Find where the given text appears and provide that cell's center as [x, y] coordinate. 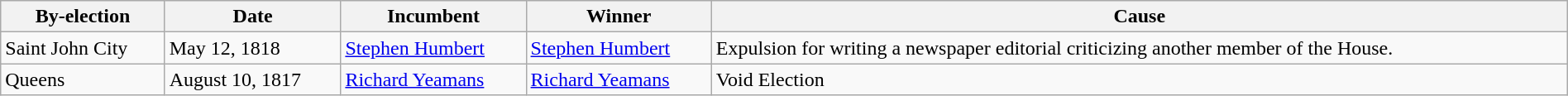
Cause [1140, 17]
Expulsion for writing a newspaper editorial criticizing another member of the House. [1140, 48]
By-election [83, 17]
August 10, 1817 [253, 79]
May 12, 1818 [253, 48]
Winner [619, 17]
Incumbent [433, 17]
Queens [83, 79]
Saint John City [83, 48]
Date [253, 17]
Void Election [1140, 79]
